Locate the cell with the specified text and output its [x, y] center coordinate. 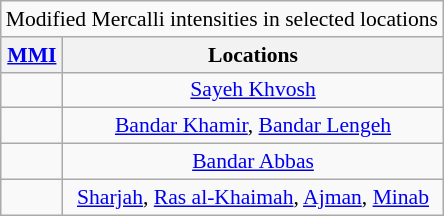
Sharjah, Ras al-Khaimah, Ajman, Minab [253, 197]
Sayeh Khvosh [253, 90]
Bandar Abbas [253, 162]
MMI [32, 55]
Locations [253, 55]
Modified Mercalli intensities in selected locations [222, 19]
Bandar Khamir, Bandar Lengeh [253, 126]
